For the text-containing cell, return its midpoint in (X, Y) coordinate format. 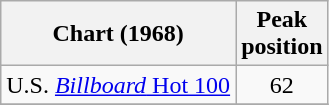
U.S. Billboard Hot 100 (118, 85)
62 (282, 85)
Peakposition (282, 34)
Chart (1968) (118, 34)
